Identify which cell holds the provided text, then report its [X, Y] central coordinate. 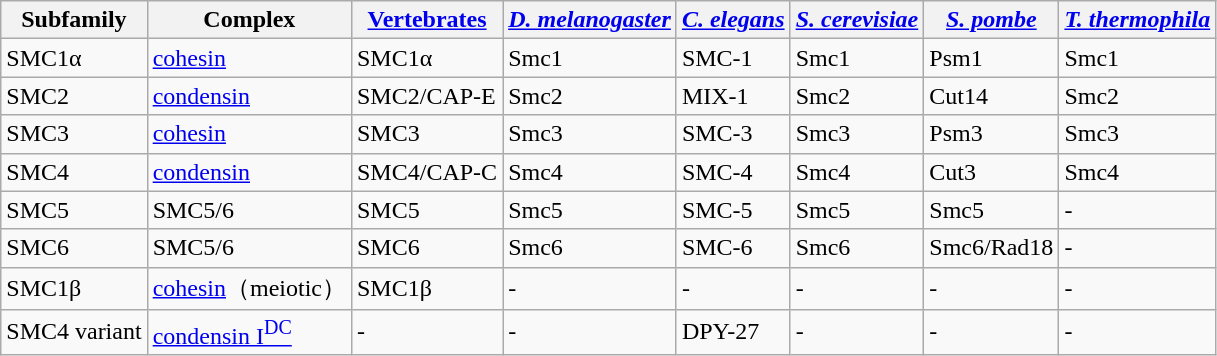
Psm3 [992, 134]
SMC-4 [733, 172]
D. melanogaster [590, 20]
SMC-3 [733, 134]
S. cerevisiae [857, 20]
Vertebrates [426, 20]
Cut3 [992, 172]
DPY-27 [733, 332]
SMC-1 [733, 58]
SMC4/CAP-C [426, 172]
Subfamily [74, 20]
condensin IDC [249, 332]
Smc6/Rad18 [992, 248]
SMC-5 [733, 210]
SMC4 variant [74, 332]
Complex [249, 20]
cohesin（meiotic） [249, 288]
SMC-6 [733, 248]
MIX-1 [733, 96]
Psm1 [992, 58]
C. elegans [733, 20]
SMC4 [74, 172]
S. pombe [992, 20]
T. thermophila [1138, 20]
SMC2 [74, 96]
SMC2/CAP-E [426, 96]
Cut14 [992, 96]
